Output the [x, y] coordinate of the center of the cell containing the given text.  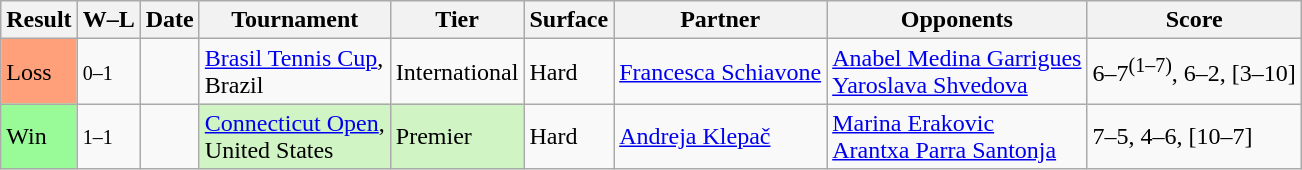
Result [39, 20]
Premier [457, 136]
Andreja Klepač [720, 136]
6–7(1–7), 6–2, [3–10] [1194, 72]
Brasil Tennis Cup, Brazil [294, 72]
Tournament [294, 20]
Anabel Medina Garrigues Yaroslava Shvedova [957, 72]
International [457, 72]
W–L [108, 20]
7–5, 4–6, [10–7] [1194, 136]
Surface [569, 20]
Score [1194, 20]
Loss [39, 72]
Marina Erakovic Arantxa Parra Santonja [957, 136]
Partner [720, 20]
Francesca Schiavone [720, 72]
Tier [457, 20]
Win [39, 136]
1–1 [108, 136]
Date [170, 20]
Connecticut Open, United States [294, 136]
Opponents [957, 20]
0–1 [108, 72]
